Pinpoint the cell where the given text exists, returning its [X, Y] midpoint coordinate. 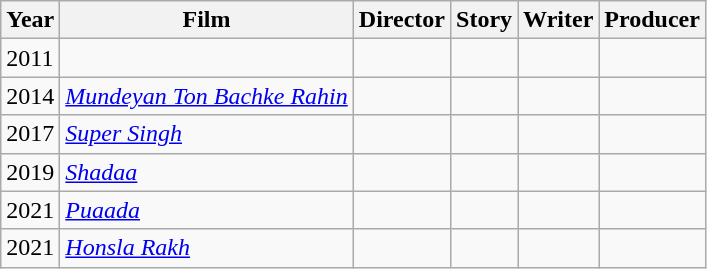
Film [206, 20]
Director [402, 20]
Year [30, 20]
Writer [558, 20]
Shadaa [206, 172]
Mundeyan Ton Bachke Rahin [206, 96]
Honsla Rakh [206, 248]
2011 [30, 58]
2017 [30, 134]
Producer [652, 20]
2019 [30, 172]
Puaada [206, 210]
Story [484, 20]
Super Singh [206, 134]
2014 [30, 96]
